From the cell containing the given text, extract its center point as (x, y) coordinate. 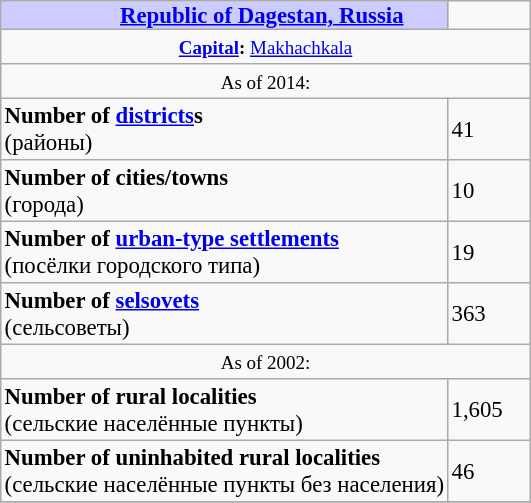
19 (489, 252)
Number of cities/towns(города) (224, 191)
1,605 (489, 410)
41 (489, 129)
Republic of Dagestan, Russia (224, 15)
As of 2014: (266, 81)
Number of uninhabited rural localities(сельские населённые пункты без населения) (224, 471)
Number of rural localities(сельские населённые пункты) (224, 410)
Capital: Makhachkala (266, 46)
10 (489, 191)
Number of urban-type settlements(посёлки городского типа) (224, 252)
363 (489, 314)
Number of districtss(районы) (224, 129)
As of 2002: (266, 361)
46 (489, 471)
Number of selsovets(сельсоветы) (224, 314)
